Capture the cell that displays the provided text and extract its (X, Y) central coordinate. 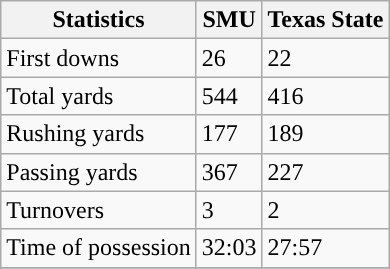
26 (229, 58)
Time of possession (99, 248)
Turnovers (99, 210)
27:57 (326, 248)
Rushing yards (99, 134)
416 (326, 96)
367 (229, 172)
32:03 (229, 248)
Passing yards (99, 172)
177 (229, 134)
22 (326, 58)
Texas State (326, 20)
189 (326, 134)
Total yards (99, 96)
SMU (229, 20)
544 (229, 96)
227 (326, 172)
3 (229, 210)
Statistics (99, 20)
2 (326, 210)
First downs (99, 58)
